Extract the [x, y] coordinate from the center of the cell holding the provided text.  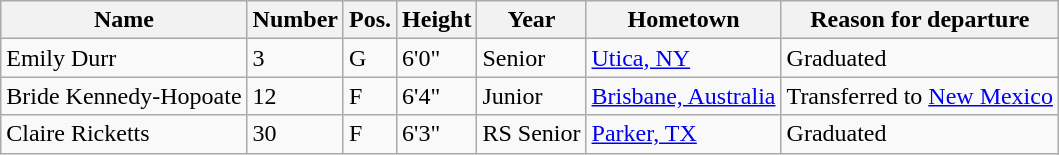
Brisbane, Australia [684, 96]
Transferred to New Mexico [920, 96]
Hometown [684, 20]
Senior [532, 58]
12 [295, 96]
Year [532, 20]
G [370, 58]
6'4" [437, 96]
Claire Ricketts [124, 134]
6'0" [437, 58]
Junior [532, 96]
Pos. [370, 20]
RS Senior [532, 134]
Number [295, 20]
Utica, NY [684, 58]
6'3" [437, 134]
Bride Kennedy-Hopoate [124, 96]
30 [295, 134]
Reason for departure [920, 20]
Emily Durr [124, 58]
Name [124, 20]
Parker, TX [684, 134]
Height [437, 20]
3 [295, 58]
